For the text-containing cell, return its midpoint in [X, Y] coordinate format. 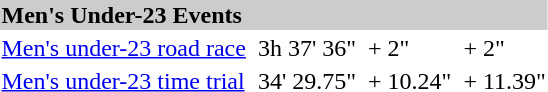
Men's under-23 road race [124, 48]
3h 37' 36" [306, 48]
Men's Under-23 Events [274, 15]
